Extract the (X, Y) coordinate from the center of the cell holding the provided text.  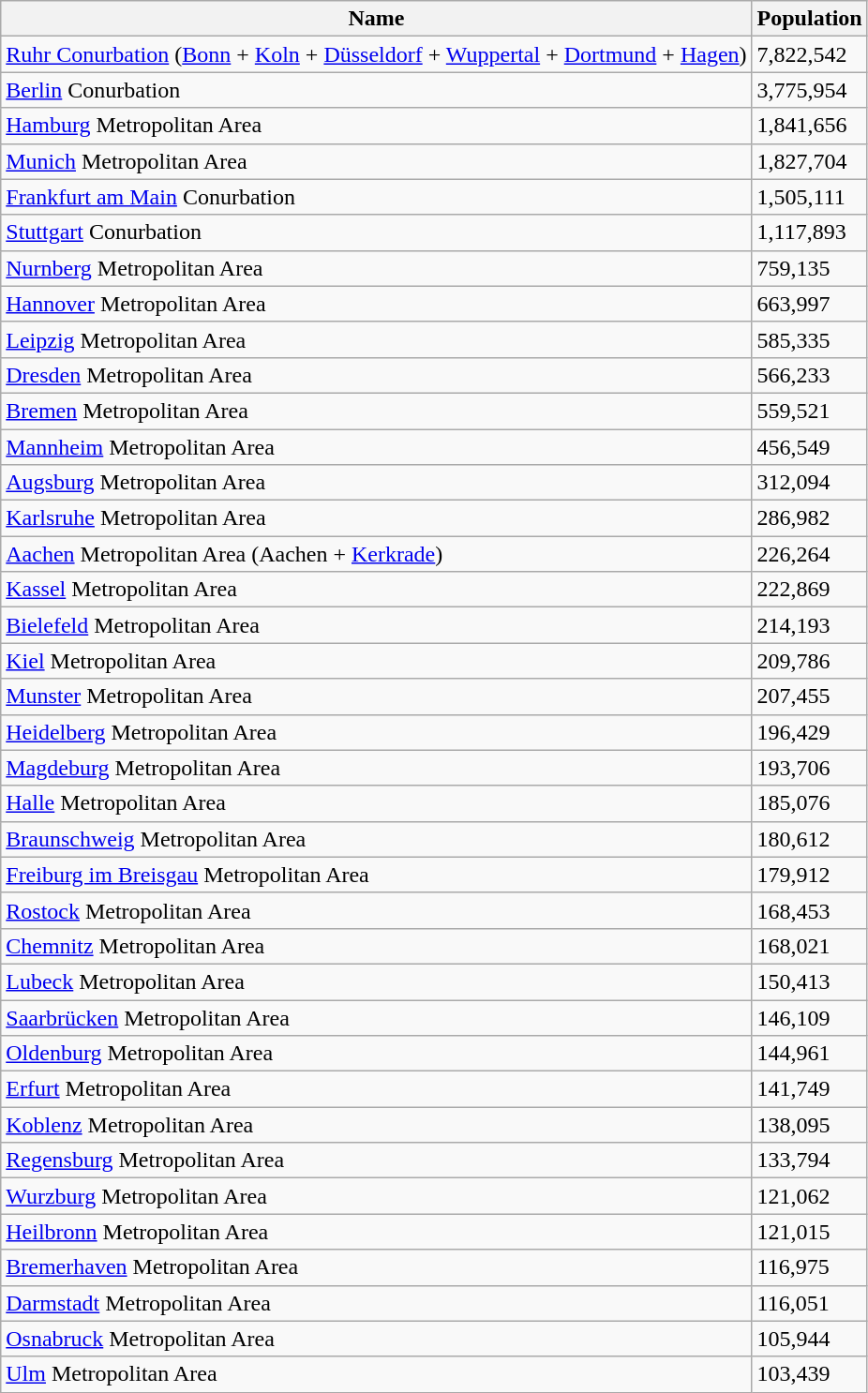
Munich Metropolitan Area (377, 161)
168,453 (810, 910)
Dresden Metropolitan Area (377, 375)
222,869 (810, 590)
Berlin Conurbation (377, 90)
Heilbronn Metropolitan Area (377, 1232)
116,051 (810, 1303)
Regensburg Metropolitan Area (377, 1161)
Koblenz Metropolitan Area (377, 1125)
121,062 (810, 1196)
Darmstadt Metropolitan Area (377, 1303)
Magdeburg Metropolitan Area (377, 768)
Population (810, 19)
Oldenburg Metropolitan Area (377, 1054)
Hamburg Metropolitan Area (377, 126)
566,233 (810, 375)
207,455 (810, 696)
196,429 (810, 732)
Ulm Metropolitan Area (377, 1374)
Saarbrücken Metropolitan Area (377, 1017)
Bielefeld Metropolitan Area (377, 625)
226,264 (810, 554)
1,505,111 (810, 197)
Bremen Metropolitan Area (377, 411)
1,117,893 (810, 232)
Munster Metropolitan Area (377, 696)
Augsburg Metropolitan Area (377, 483)
Kiel Metropolitan Area (377, 661)
105,944 (810, 1339)
180,612 (810, 839)
Rostock Metropolitan Area (377, 910)
312,094 (810, 483)
138,095 (810, 1125)
663,997 (810, 304)
Heidelberg Metropolitan Area (377, 732)
286,982 (810, 518)
Nurnberg Metropolitan Area (377, 268)
Halle Metropolitan Area (377, 803)
179,912 (810, 875)
Ruhr Conurbation (Bonn + Koln + Düsseldorf + Wuppertal + Dortmund + Hagen) (377, 54)
Osnabruck Metropolitan Area (377, 1339)
209,786 (810, 661)
Wurzburg Metropolitan Area (377, 1196)
559,521 (810, 411)
Erfurt Metropolitan Area (377, 1089)
214,193 (810, 625)
Stuttgart Conurbation (377, 232)
Leipzig Metropolitan Area (377, 339)
193,706 (810, 768)
168,021 (810, 946)
185,076 (810, 803)
Karlsruhe Metropolitan Area (377, 518)
116,975 (810, 1267)
Braunschweig Metropolitan Area (377, 839)
133,794 (810, 1161)
Chemnitz Metropolitan Area (377, 946)
7,822,542 (810, 54)
103,439 (810, 1374)
3,775,954 (810, 90)
Frankfurt am Main Conurbation (377, 197)
Name (377, 19)
1,841,656 (810, 126)
Bremerhaven Metropolitan Area (377, 1267)
Freiburg im Breisgau Metropolitan Area (377, 875)
Hannover Metropolitan Area (377, 304)
1,827,704 (810, 161)
144,961 (810, 1054)
121,015 (810, 1232)
150,413 (810, 981)
456,549 (810, 447)
759,135 (810, 268)
Lubeck Metropolitan Area (377, 981)
Kassel Metropolitan Area (377, 590)
Aachen Metropolitan Area (Aachen + Kerkrade) (377, 554)
141,749 (810, 1089)
Mannheim Metropolitan Area (377, 447)
585,335 (810, 339)
146,109 (810, 1017)
